Capture the cell that displays the provided text and extract its [x, y] central coordinate. 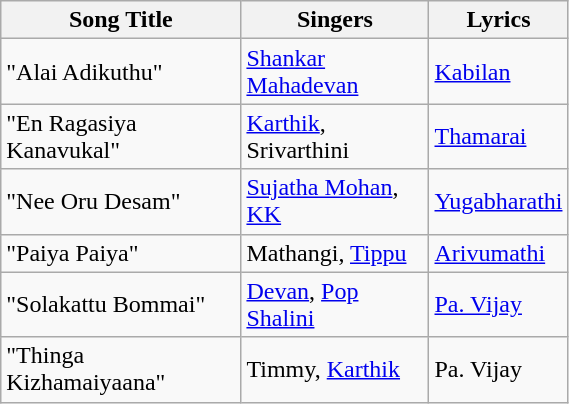
Kabilan [498, 72]
"Nee Oru Desam" [121, 202]
Sujatha Mohan, KK [335, 202]
Karthik, Srivarthini [335, 136]
"Paiya Paiya" [121, 253]
"Solakattu Bommai" [121, 304]
"En Ragasiya Kanavukal" [121, 136]
Yugabharathi [498, 202]
Shankar Mahadevan [335, 72]
Mathangi, Tippu [335, 253]
Devan, Pop Shalini [335, 304]
Song Title [121, 20]
"Alai Adikuthu" [121, 72]
Singers [335, 20]
Thamarai [498, 136]
Lyrics [498, 20]
Arivumathi [498, 253]
"Thinga Kizhamaiyaana" [121, 370]
Timmy, Karthik [335, 370]
